Search for the cell housing the specified text and yield its [x, y] center coordinate. 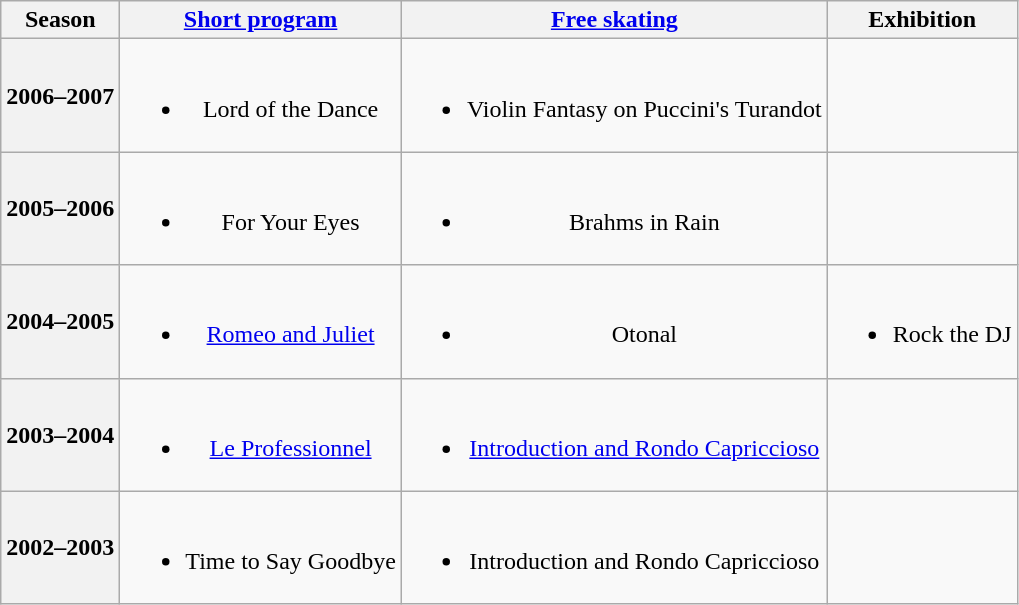
2004–2005 [60, 322]
Brahms in Rain [614, 208]
2006–2007 [60, 96]
Otonal [614, 322]
2003–2004 [60, 434]
Season [60, 20]
Free skating [614, 20]
Lord of the Dance [261, 96]
Time to Say Goodbye [261, 548]
For Your Eyes [261, 208]
Short program [261, 20]
Romeo and Juliet [261, 322]
Violin Fantasy on Puccini's Turandot [614, 96]
2005–2006 [60, 208]
Rock the DJ [922, 322]
2002–2003 [60, 548]
Exhibition [922, 20]
Le Professionnel [261, 434]
